Identify which cell holds the provided text, then report its (X, Y) central coordinate. 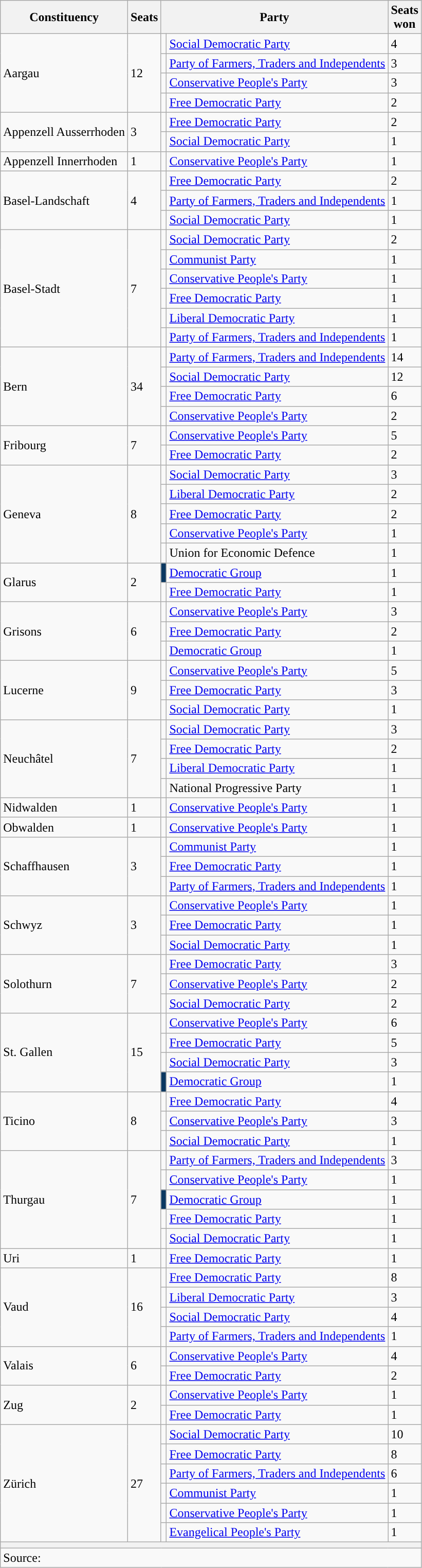
15 (144, 1052)
Evangelical People's Party (278, 1532)
Seatswon (405, 17)
Uri (64, 1258)
Aargau (64, 73)
Fribourg (64, 445)
Geneva (64, 514)
Vaud (64, 1307)
16 (144, 1307)
Schaffhausen (64, 866)
Basel-Landschaft (64, 200)
9 (144, 690)
Seats (144, 17)
Bern (64, 386)
34 (144, 386)
14 (405, 357)
Valais (64, 1366)
Appenzell Ausserrhoden (64, 132)
Constituency (64, 17)
Union for Economic Defence (278, 553)
National Progressive Party (278, 788)
Lucerne (64, 690)
Basel-Stadt (64, 288)
Party (274, 17)
Solothurn (64, 984)
Zürich (64, 1483)
Schwyz (64, 925)
Zug (64, 1405)
Source: (211, 1558)
27 (144, 1483)
Grisons (64, 631)
Nidwalden (64, 807)
10 (405, 1434)
Appenzell Innerrhoden (64, 161)
St. Gallen (64, 1052)
Neuchâtel (64, 759)
Glarus (64, 583)
Ticino (64, 1121)
Thurgau (64, 1199)
Obwalden (64, 827)
